Scan for the cell matching the given text and deliver its (X, Y) coordinate at center. 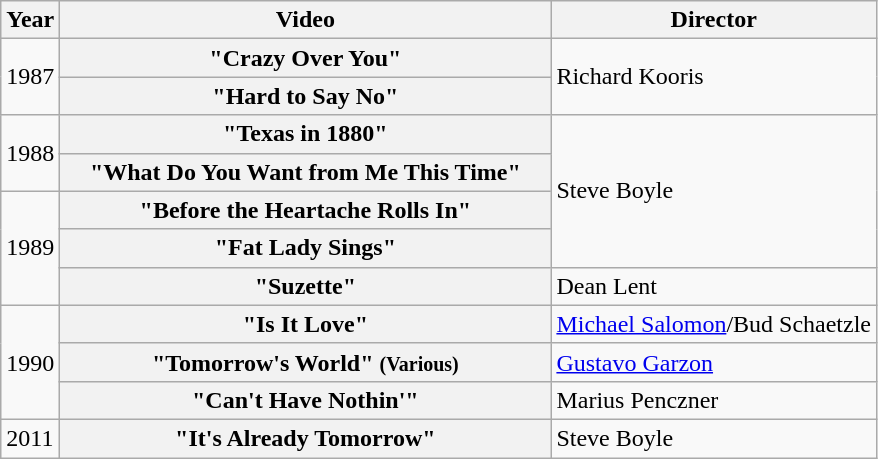
Dean Lent (714, 286)
Director (714, 20)
2011 (30, 438)
Marius Penczner (714, 400)
"Texas in 1880" (306, 134)
Gustavo Garzon (714, 362)
Michael Salomon/Bud Schaetzle (714, 324)
"What Do You Want from Me This Time" (306, 172)
"It's Already Tomorrow" (306, 438)
Year (30, 20)
1987 (30, 77)
1989 (30, 248)
Video (306, 20)
"Before the Heartache Rolls In" (306, 210)
"Is It Love" (306, 324)
"Tomorrow's World" (Various) (306, 362)
"Can't Have Nothin'" (306, 400)
"Hard to Say No" (306, 96)
1990 (30, 362)
1988 (30, 153)
"Fat Lady Sings" (306, 248)
"Crazy Over You" (306, 58)
"Suzette" (306, 286)
Richard Kooris (714, 77)
